Locate the cell with the specified text and output its [X, Y] center coordinate. 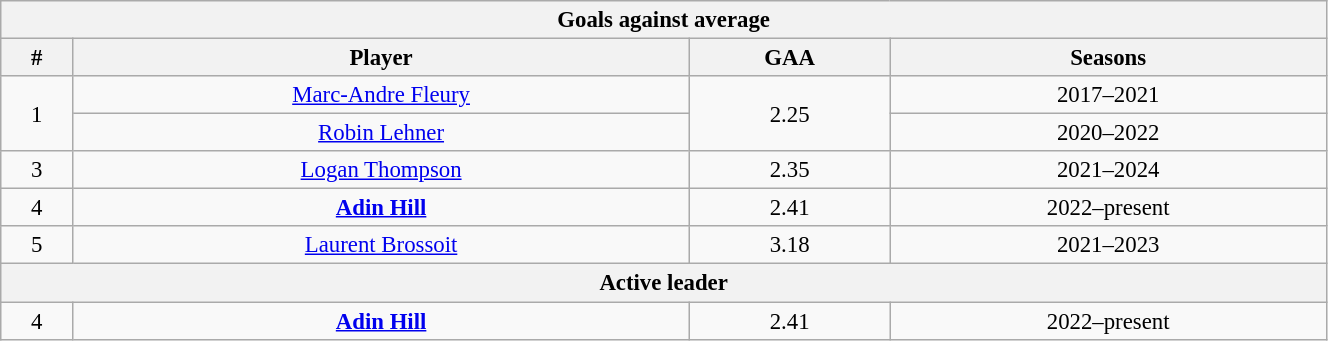
Goals against average [664, 20]
2.35 [789, 170]
5 [37, 245]
Laurent Brossoit [382, 245]
3.18 [789, 245]
Logan Thompson [382, 170]
Player [382, 58]
3 [37, 170]
2.25 [789, 114]
2021–2023 [1108, 245]
2017–2021 [1108, 95]
Seasons [1108, 58]
# [37, 58]
GAA [789, 58]
Marc-Andre Fleury [382, 95]
1 [37, 114]
Robin Lehner [382, 133]
2021–2024 [1108, 170]
Active leader [664, 283]
2020–2022 [1108, 133]
